From the cell containing the given text, extract its center point as [X, Y] coordinate. 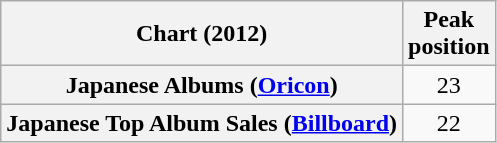
22 [449, 123]
Chart (2012) [202, 34]
Peak position [449, 34]
23 [449, 85]
Japanese Albums (Oricon) [202, 85]
Japanese Top Album Sales (Billboard) [202, 123]
